For the text-containing cell, return its midpoint in (x, y) coordinate format. 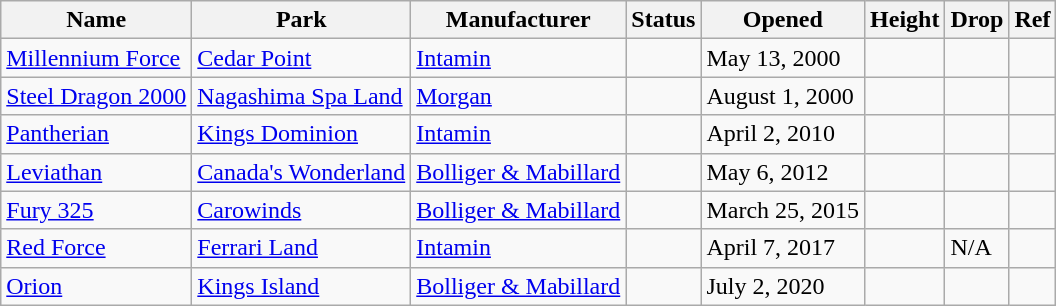
Pantherian (96, 134)
Nagashima Spa Land (302, 96)
Kings Dominion (302, 134)
Millennium Force (96, 58)
April 2, 2010 (783, 134)
Opened (783, 20)
Steel Dragon 2000 (96, 96)
July 2, 2020 (783, 286)
Ref (1032, 20)
August 1, 2000 (783, 96)
Orion (96, 286)
Canada's Wonderland (302, 172)
May 13, 2000 (783, 58)
Morgan (518, 96)
Ferrari Land (302, 248)
Kings Island (302, 286)
Park (302, 20)
Fury 325 (96, 210)
April 7, 2017 (783, 248)
Drop (977, 20)
Leviathan (96, 172)
Name (96, 20)
May 6, 2012 (783, 172)
N/A (977, 248)
Cedar Point (302, 58)
Status (664, 20)
Height (905, 20)
Red Force (96, 248)
Carowinds (302, 210)
March 25, 2015 (783, 210)
Manufacturer (518, 20)
